Output the [x, y] coordinate of the center of the cell containing the given text.  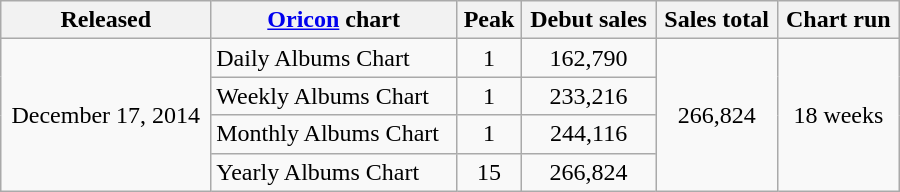
Released [106, 20]
Daily Albums Chart [334, 58]
Monthly Albums Chart [334, 134]
162,790 [588, 58]
Peak [490, 20]
18 weeks [838, 115]
Yearly Albums Chart [334, 172]
244,116 [588, 134]
15 [490, 172]
233,216 [588, 96]
Sales total [717, 20]
December 17, 2014 [106, 115]
Debut sales [588, 20]
Weekly Albums Chart [334, 96]
Oricon chart [334, 20]
Chart run [838, 20]
